Scan for the cell matching the given text and deliver its (X, Y) coordinate at center. 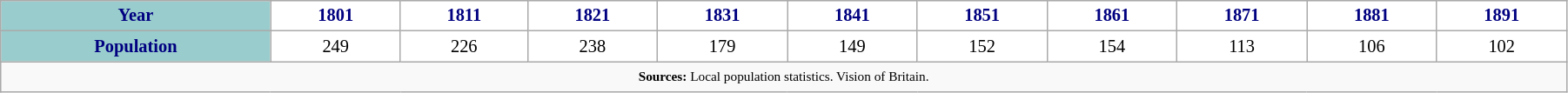
226 (464, 47)
152 (982, 47)
179 (722, 47)
102 (1502, 47)
154 (1112, 47)
1891 (1502, 16)
113 (1241, 47)
Population (136, 47)
1811 (464, 16)
1821 (592, 16)
238 (592, 47)
1851 (982, 16)
Sources: Local population statistics. Vision of Britain. (784, 76)
1881 (1371, 16)
1861 (1112, 16)
Year (136, 16)
149 (853, 47)
1841 (853, 16)
1871 (1241, 16)
1801 (336, 16)
249 (336, 47)
106 (1371, 47)
1831 (722, 16)
